Pinpoint the cell where the given text exists, returning its [x, y] midpoint coordinate. 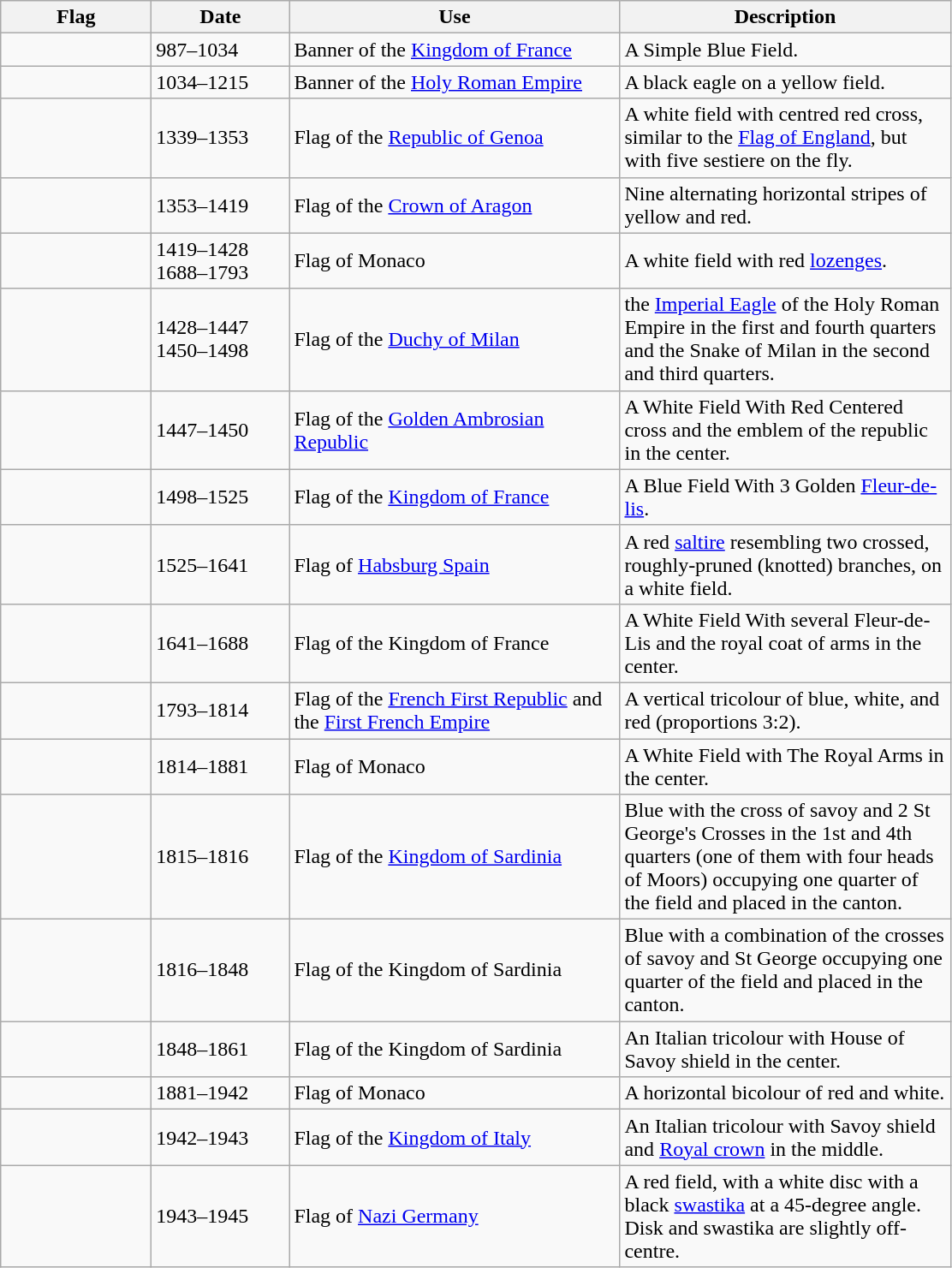
A Simple Blue Field. [785, 50]
1447–1450 [221, 430]
Banner of the Kingdom of France [455, 50]
Banner of the Holy Roman Empire [455, 82]
the Imperial Eagle of the Holy Roman Empire in the first and fourth quarters and the Snake of Milan in the second and third quarters. [785, 339]
A horizontal bicolour of red and white. [785, 1093]
1525–1641 [221, 564]
Nine alternating horizontal stripes of yellow and red. [785, 205]
A black eagle on a yellow field. [785, 82]
1339–1353 [221, 138]
A White Field with The Royal Arms in the center. [785, 765]
Flag of the Republic of Genoa [455, 138]
A White Field With several Fleur-de-Lis and the royal coat of arms in the center. [785, 643]
Flag of the Crown of Aragon [455, 205]
A red field, with a white disc with a black swastika at a 45-degree angle. Disk and swastika are slightly off-centre. [785, 1216]
1641–1688 [221, 643]
1816–1848 [221, 971]
1428–14471450–1498 [221, 339]
Flag of Habsburg Spain [455, 564]
1498–1525 [221, 497]
1793–1814 [221, 711]
A white field with red lozenges. [785, 260]
A vertical tricolour of blue, white, and red (proportions 3:2). [785, 711]
Date [221, 17]
Flag of the Kingdom of Italy [455, 1137]
A red saltire resembling two crossed, roughly-pruned (knotted) branches, on a white field. [785, 564]
Use [455, 17]
1881–1942 [221, 1093]
A white field with centred red cross, similar to the Flag of England, but with five sestiere on the fly. [785, 138]
1943–1945 [221, 1216]
1353–1419 [221, 205]
Flag [76, 17]
Blue with a combination of the crosses of savoy and St George occupying one quarter of the field and placed in the canton. [785, 971]
1419–14281688–1793 [221, 260]
A Blue Field With 3 Golden Fleur-de-lis. [785, 497]
A White Field With Red Centered cross and the emblem of the republic in the center. [785, 430]
Flag of the French First Republic and the First French Empire [455, 711]
Flag of the Golden Ambrosian Republic [455, 430]
An Italian tricolour with House of Savoy shield in the center. [785, 1050]
Flag of the Duchy of Milan [455, 339]
Flag of Nazi Germany [455, 1216]
1942–1943 [221, 1137]
1815–1816 [221, 857]
1034–1215 [221, 82]
An Italian tricolour with Savoy shield and Royal crown in the middle. [785, 1137]
987–1034 [221, 50]
1814–1881 [221, 765]
Description [785, 17]
1848–1861 [221, 1050]
